Scan for the cell matching the given text and deliver its [X, Y] coordinate at center. 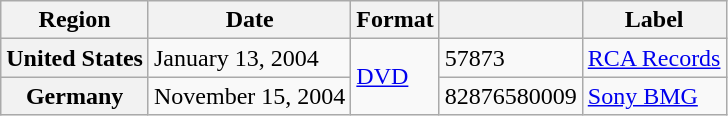
Sony BMG [654, 96]
Germany [75, 96]
82876580009 [510, 96]
Date [249, 20]
RCA Records [654, 58]
United States [75, 58]
57873 [510, 58]
Label [654, 20]
January 13, 2004 [249, 58]
DVD [395, 77]
November 15, 2004 [249, 96]
Region [75, 20]
Format [395, 20]
